Determine the [X, Y] coordinate at the center of the cell enclosing the given text.  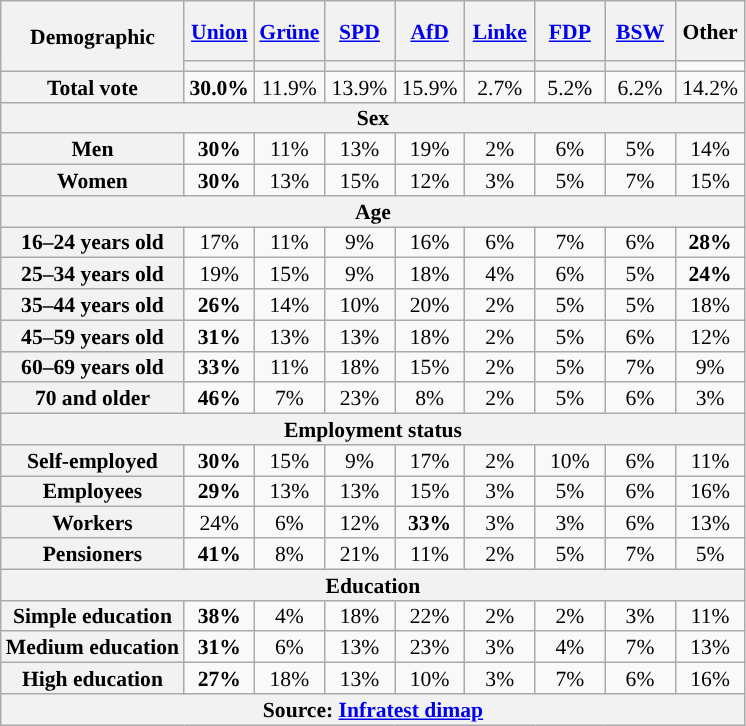
38% [219, 616]
14.2% [710, 86]
SPD [359, 31]
2.7% [500, 86]
29% [219, 492]
22% [430, 616]
46% [219, 398]
Other [710, 31]
5.2% [570, 86]
30.0% [219, 86]
27% [219, 678]
AfD [430, 31]
13.9% [359, 86]
41% [219, 554]
21% [359, 554]
60–69 years old [92, 366]
45–59 years old [92, 336]
Medium education [92, 648]
Sex [373, 118]
70 and older [92, 398]
Total vote [92, 86]
High education [92, 678]
26% [219, 304]
Education [373, 584]
35–44 years old [92, 304]
Women [92, 180]
Grüne [289, 31]
11.9% [289, 86]
25–34 years old [92, 274]
15.9% [430, 86]
Pensioners [92, 554]
Union [219, 31]
6.2% [640, 86]
Men [92, 150]
Age [373, 212]
28% [710, 242]
Linke [500, 31]
Employment status [373, 430]
Source: Infratest dimap [373, 710]
BSW [640, 31]
FDP [570, 31]
Employees [92, 492]
Workers [92, 522]
Demographic [92, 36]
20% [430, 304]
Self-employed [92, 460]
16–24 years old [92, 242]
Simple education [92, 616]
